Return the (x, y) coordinate for the center point of the cell that contains the specified text.  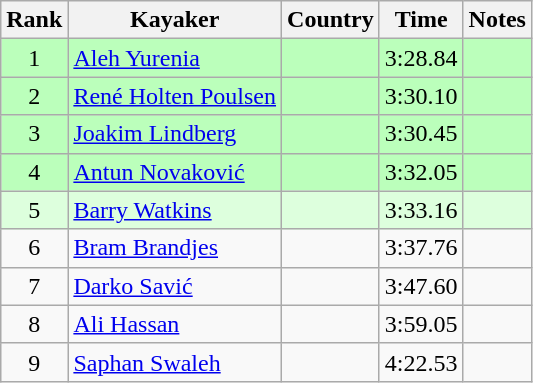
Notes (497, 20)
Kayaker (175, 20)
3:30.10 (421, 96)
Antun Novaković (175, 172)
7 (34, 286)
Bram Brandjes (175, 248)
3:47.60 (421, 286)
Joakim Lindberg (175, 134)
Darko Savić (175, 286)
Aleh Yurenia (175, 58)
8 (34, 324)
3:59.05 (421, 324)
Barry Watkins (175, 210)
Rank (34, 20)
1 (34, 58)
3:28.84 (421, 58)
3 (34, 134)
Time (421, 20)
René Holten Poulsen (175, 96)
3:33.16 (421, 210)
4:22.53 (421, 362)
2 (34, 96)
Ali Hassan (175, 324)
Saphan Swaleh (175, 362)
Country (331, 20)
3:30.45 (421, 134)
4 (34, 172)
3:32.05 (421, 172)
5 (34, 210)
3:37.76 (421, 248)
9 (34, 362)
6 (34, 248)
